Search for the cell housing the specified text and yield its [x, y] center coordinate. 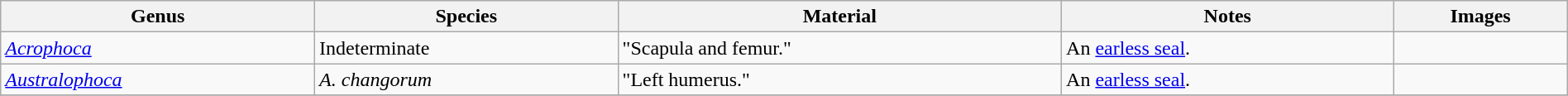
Species [466, 17]
Australophoca [158, 79]
Material [840, 17]
Images [1480, 17]
"Left humerus." [840, 79]
Genus [158, 17]
"Scapula and femur." [840, 48]
Indeterminate [466, 48]
Acrophoca [158, 48]
A. changorum [466, 79]
Notes [1227, 17]
